Extract the (x, y) coordinate from the center of the cell holding the provided text.  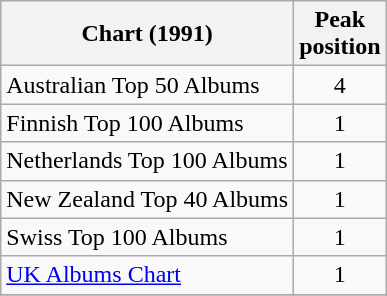
Chart (1991) (148, 34)
Peakposition (340, 34)
UK Albums Chart (148, 275)
Netherlands Top 100 Albums (148, 161)
Finnish Top 100 Albums (148, 123)
Swiss Top 100 Albums (148, 237)
New Zealand Top 40 Albums (148, 199)
4 (340, 85)
Australian Top 50 Albums (148, 85)
